Detect which cell encompasses the target text, then output its (X, Y) center coordinate. 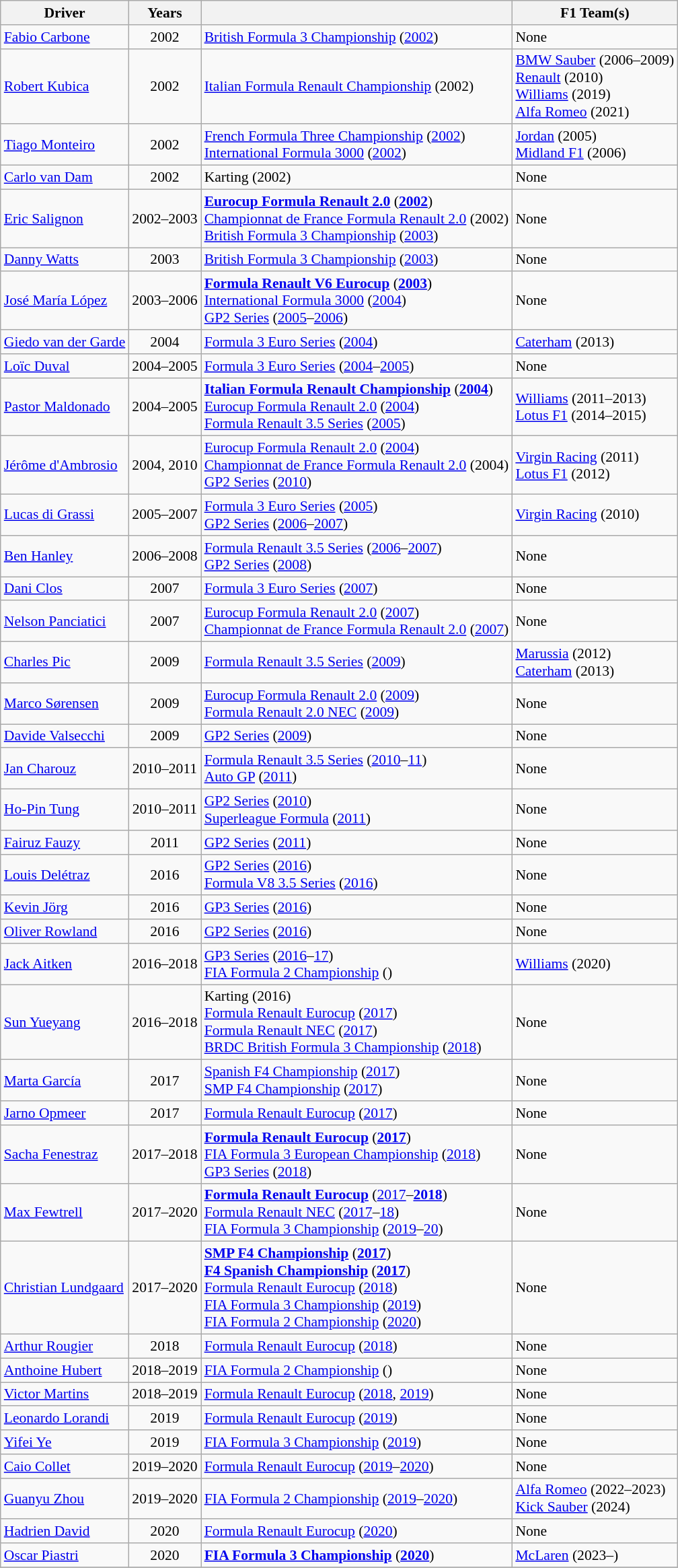
Tiago Monteiro (65, 145)
Louis Delétraz (65, 875)
Formula Renault 3.5 Series (2006–2007)GP2 Series (2008) (356, 556)
Driver (65, 13)
British Formula 3 Championship (2002) (356, 37)
Victor Martins (65, 1394)
Giedo van der Garde (65, 342)
GP2 Series (2016) (356, 931)
Carlo van Dam (65, 178)
Eric Salignon (65, 218)
Davide Valsecchi (65, 736)
Lucas di Grassi (65, 515)
Jack Aitken (65, 964)
Williams (2011–2013)Lotus F1 (2014–2015) (595, 406)
Jérôme d'Ambrosio (65, 466)
Virgin Racing (2011)Lotus F1 (2012) (595, 466)
Kevin Jörg (65, 908)
Eurocup Formula Renault 2.0 (2007)Championnat de France Formula Renault 2.0 (2007) (356, 622)
Formula Renault Eurocup (2018) (356, 1347)
2017–2018 (164, 1155)
Marta García (65, 1081)
Karting (2016)Formula Renault Eurocup (2017)Formula Renault NEC (2017)BRDC British Formula 3 Championship (2018) (356, 1022)
Formula Renault Eurocup (2017) FIA Formula 3 European Championship (2018)GP3 Series (2018) (356, 1155)
2003–2006 (164, 301)
Sun Yueyang (65, 1022)
José María López (65, 301)
Christian Lundgaard (65, 1288)
Nelson Panciatici (65, 622)
Oscar Piastri (65, 1555)
GP3 Series (2016–17)FIA Formula 2 Championship () (356, 964)
2011 (164, 843)
Formula Renault Eurocup (2017) (356, 1113)
Ho-Pin Tung (65, 810)
Marco Sørensen (65, 704)
Caio Collet (65, 1466)
Eurocup Formula Renault 2.0 (2004)Championnat de France Formula Renault 2.0 (2004)GP2 Series (2010) (356, 466)
Formula Renault Eurocup (2019) (356, 1419)
Formula Renault 3.5 Series (2010–11)Auto GP (2011) (356, 769)
Formula Renault V6 Eurocup (2003)International Formula 3000 (2004)GP2 Series (2005–2006) (356, 301)
French Formula Three Championship (2002)International Formula 3000 (2002) (356, 145)
Formula Renault Eurocup (2020) (356, 1532)
Formula 3 Euro Series (2004–2005) (356, 366)
2004 (164, 342)
Fabio Carbone (65, 37)
Danny Watts (65, 260)
FIA Formula 3 Championship (2020) (356, 1555)
Formula 3 Euro Series (2004) (356, 342)
Max Fewtrell (65, 1213)
F1 Team(s) (595, 13)
Oliver Rowland (65, 931)
2004, 2010 (164, 466)
Sacha Fenestraz (65, 1155)
Alfa Romeo (2022–2023)Kick Sauber (2024) (595, 1498)
GP2 Series (2009) (356, 736)
Jarno Opmeer (65, 1113)
2003 (164, 260)
Spanish F4 Championship (2017)SMP F4 Championship (2017) (356, 1081)
Years (164, 13)
FIA Formula 2 Championship (2019–2020) (356, 1498)
GP2 Series (2011) (356, 843)
2005–2007 (164, 515)
Formula Renault 3.5 Series (2009) (356, 662)
Charles Pic (65, 662)
GP2 Series (2010)Superleague Formula (2011) (356, 810)
Virgin Racing (2010) (595, 515)
Yifei Ye (65, 1442)
Hadrien David (65, 1532)
Leonardo Lorandi (65, 1419)
Italian Formula Renault Championship (2004)Eurocup Formula Renault 2.0 (2004)Formula Renault 3.5 Series (2005) (356, 406)
GP2 Series (2016)Formula V8 3.5 Series (2016) (356, 875)
2002–2003 (164, 218)
Marussia (2012)Caterham (2013) (595, 662)
McLaren (2023–) (595, 1555)
2018 (164, 1347)
Italian Formula Renault Championship (2002) (356, 86)
Ben Hanley (65, 556)
Eurocup Formula Renault 2.0 (2002)Championnat de France Formula Renault 2.0 (2002)British Formula 3 Championship (2003) (356, 218)
Robert Kubica (65, 86)
BMW Sauber (2006–2009)Renault (2010)Williams (2019)Alfa Romeo (2021) (595, 86)
Caterham (2013) (595, 342)
Jan Charouz (65, 769)
2006–2008 (164, 556)
Jordan (2005)Midland F1 (2006) (595, 145)
Anthoine Hubert (65, 1370)
FIA Formula 2 Championship () (356, 1370)
Dani Clos (65, 589)
FIA Formula 3 Championship (2019) (356, 1442)
Loïc Duval (65, 366)
Williams (2020) (595, 964)
Formula Renault Eurocup (2019–2020) (356, 1466)
Karting (2002) (356, 178)
Formula 3 Euro Series (2007) (356, 589)
Formula Renault Eurocup (2017–2018) Formula Renault NEC (2017–18) FIA Formula 3 Championship (2019–20) (356, 1213)
Formula 3 Euro Series (2005)GP2 Series (2006–2007) (356, 515)
British Formula 3 Championship (2003) (356, 260)
Arthur Rougier (65, 1347)
Formula Renault Eurocup (2018, 2019) (356, 1394)
Eurocup Formula Renault 2.0 (2009)Formula Renault 2.0 NEC (2009) (356, 704)
Pastor Maldonado (65, 406)
Guanyu Zhou (65, 1498)
Fairuz Fauzy (65, 843)
GP3 Series (2016) (356, 908)
